Locate the cell with the specified text and output its [X, Y] center coordinate. 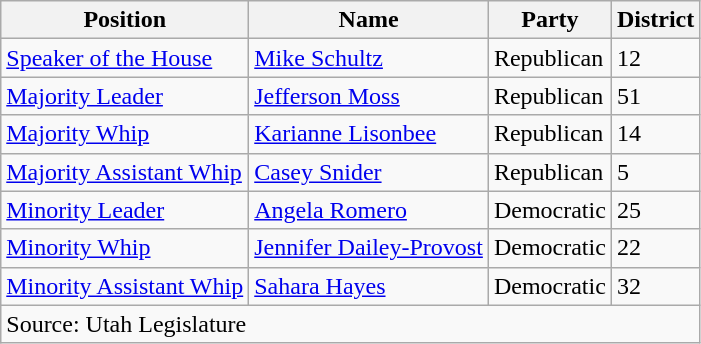
12 [655, 58]
25 [655, 210]
District [655, 20]
Karianne Lisonbee [369, 134]
Party [550, 20]
Minority Whip [125, 248]
5 [655, 172]
Majority Assistant Whip [125, 172]
Source: Utah Legislature [350, 324]
14 [655, 134]
Minority Leader [125, 210]
Casey Snider [369, 172]
Jennifer Dailey-Provost [369, 248]
Position [125, 20]
Majority Whip [125, 134]
32 [655, 286]
Jefferson Moss [369, 96]
Majority Leader [125, 96]
Minority Assistant Whip [125, 286]
51 [655, 96]
Name [369, 20]
22 [655, 248]
Angela Romero [369, 210]
Speaker of the House [125, 58]
Sahara Hayes [369, 286]
Mike Schultz [369, 58]
